Locate the cell with the specified text and output its [x, y] center coordinate. 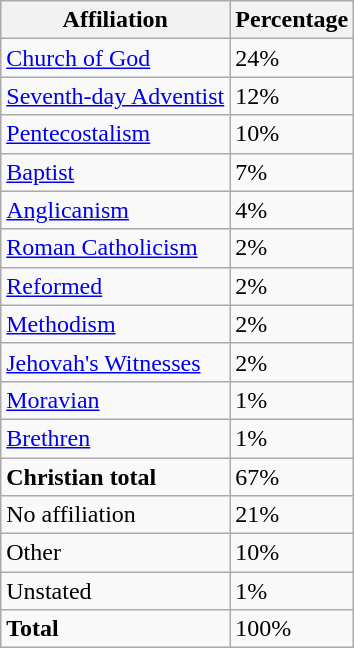
7% [292, 172]
67% [292, 477]
Moravian [116, 400]
24% [292, 58]
Jehovah's Witnesses [116, 362]
Reformed [116, 286]
Pentecostalism [116, 134]
Church of God [116, 58]
Anglicanism [116, 210]
Unstated [116, 591]
Roman Catholicism [116, 248]
21% [292, 515]
4% [292, 210]
Christian total [116, 477]
Baptist [116, 172]
Affiliation [116, 20]
Percentage [292, 20]
100% [292, 629]
Other [116, 553]
12% [292, 96]
Seventh-day Adventist [116, 96]
Methodism [116, 324]
Total [116, 629]
Brethren [116, 438]
No affiliation [116, 515]
